Determine the (X, Y) coordinate at the center of the cell enclosing the given text.  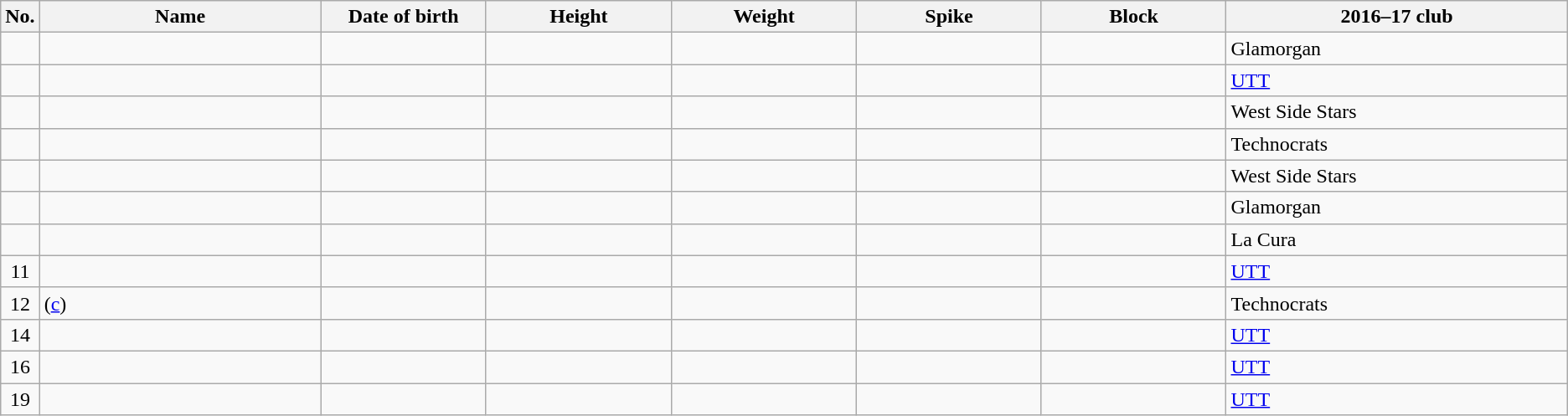
Date of birth (404, 17)
(c) (180, 303)
La Cura (1397, 239)
11 (20, 271)
19 (20, 399)
2016–17 club (1397, 17)
Spike (950, 17)
16 (20, 367)
Weight (764, 17)
12 (20, 303)
14 (20, 335)
No. (20, 17)
Height (578, 17)
Name (180, 17)
Block (1134, 17)
